From the cell containing the given text, extract its center point as [X, Y] coordinate. 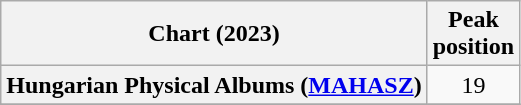
19 [473, 85]
Peakposition [473, 34]
Chart (2023) [214, 34]
Hungarian Physical Albums (MAHASZ) [214, 85]
